Capture the cell that displays the provided text and extract its [X, Y] central coordinate. 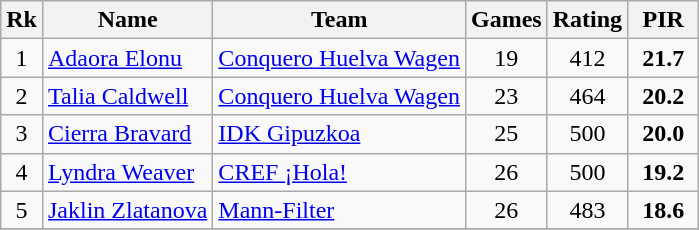
Rk [22, 20]
464 [587, 96]
Jaklin Zlatanova [127, 210]
25 [506, 134]
2 [22, 96]
IDK Gipuzkoa [340, 134]
Cierra Bravard [127, 134]
19.2 [664, 172]
412 [587, 58]
Mann-Filter [340, 210]
Name [127, 20]
483 [587, 210]
CREF ¡Hola! [340, 172]
Lyndra Weaver [127, 172]
5 [22, 210]
1 [22, 58]
Adaora Elonu [127, 58]
Talia Caldwell [127, 96]
Team [340, 20]
23 [506, 96]
PIR [664, 20]
Games [506, 20]
4 [22, 172]
21.7 [664, 58]
19 [506, 58]
3 [22, 134]
18.6 [664, 210]
20.0 [664, 134]
20.2 [664, 96]
Rating [587, 20]
